Extract the (X, Y) coordinate from the center of the cell holding the provided text.  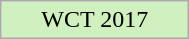
WCT 2017 (95, 20)
